Extract the (x, y) coordinate from the center of the cell holding the provided text.  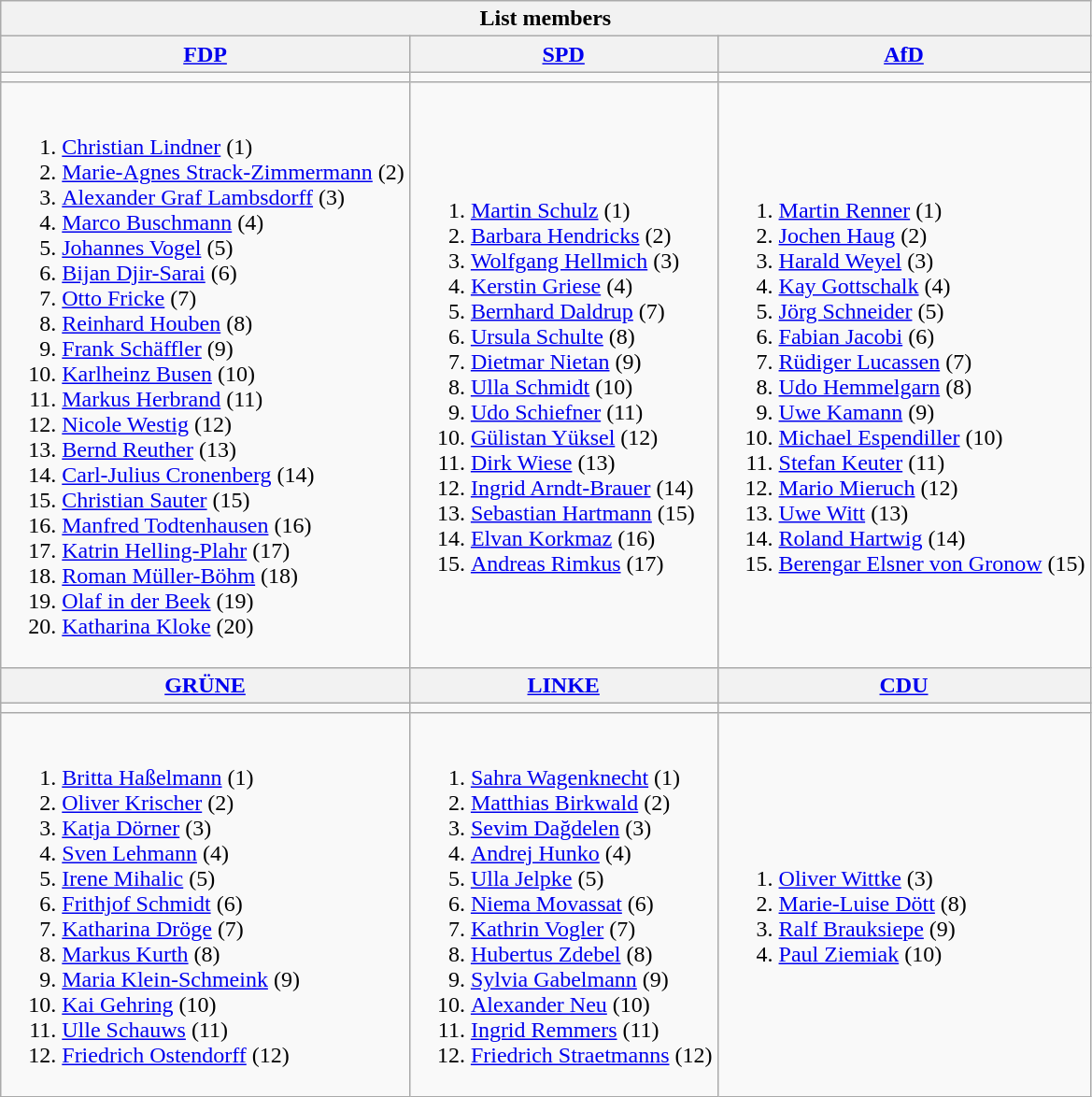
SPD (563, 54)
CDU (904, 685)
GRÜNE (206, 685)
LINKE (563, 685)
List members (546, 19)
Oliver Wittke (3)Marie-Luise Dött (8)Ralf Brauksiepe (9)Paul Ziemiak (10) (904, 905)
FDP (206, 54)
AfD (904, 54)
